Identify which cell holds the provided text, then report its (x, y) central coordinate. 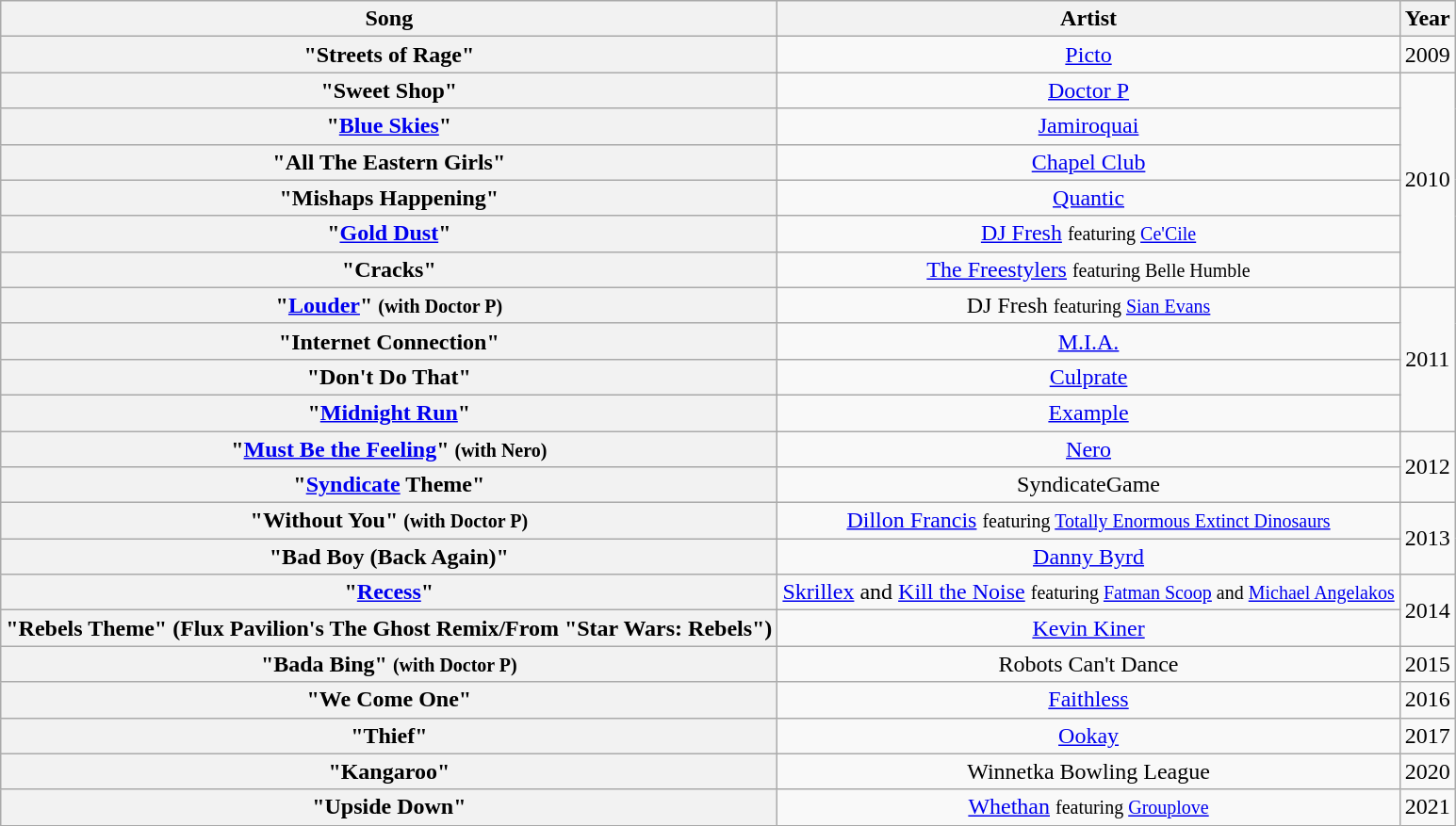
"Must Be the Feeling" (with Nero) (389, 449)
2011 (1427, 359)
"Bada Bing" (with Doctor P) (389, 664)
M.I.A. (1088, 341)
"Internet Connection" (389, 341)
"Midnight Run" (389, 413)
DJ Fresh featuring Ce'Cile (1088, 234)
2021 (1427, 807)
Jamiroquai (1088, 126)
Ookay (1088, 736)
Danny Byrd (1088, 557)
"Rebels Theme" (Flux Pavilion's The Ghost Remix/From "Star Wars: Rebels") (389, 628)
"Blue Skies" (389, 126)
Winnetka Bowling League (1088, 771)
"Sweet Shop" (389, 90)
"Syndicate Theme" (389, 485)
Faithless (1088, 700)
"Streets of Rage" (389, 55)
Chapel Club (1088, 162)
SyndicateGame (1088, 485)
"Gold Dust" (389, 234)
Skrillex and Kill the Noise featuring Fatman Scoop and Michael Angelakos (1088, 592)
2013 (1427, 539)
"Kangaroo" (389, 771)
"We Come One" (389, 700)
Dillon Francis featuring Totally Enormous Extinct Dinosaurs (1088, 521)
"Louder" (with Doctor P) (389, 305)
Year (1427, 19)
"Cracks" (389, 269)
Culprate (1088, 377)
The Freestylers featuring Belle Humble (1088, 269)
Artist (1088, 19)
2015 (1427, 664)
"All The Eastern Girls" (389, 162)
2017 (1427, 736)
Example (1088, 413)
Whethan featuring Grouplove (1088, 807)
"Bad Boy (Back Again)" (389, 557)
2012 (1427, 467)
2016 (1427, 700)
Picto (1088, 55)
Robots Can't Dance (1088, 664)
Nero (1088, 449)
"Recess" (389, 592)
2020 (1427, 771)
"Mishaps Happening" (389, 198)
2009 (1427, 55)
DJ Fresh featuring Sian Evans (1088, 305)
Doctor P (1088, 90)
Kevin Kiner (1088, 628)
2014 (1427, 610)
"Thief" (389, 736)
"Upside Down" (389, 807)
"Without You" (with Doctor P) (389, 521)
2010 (1427, 180)
Song (389, 19)
Quantic (1088, 198)
"Don't Do That" (389, 377)
